Find where the given text appears and provide that cell's center as (X, Y) coordinate. 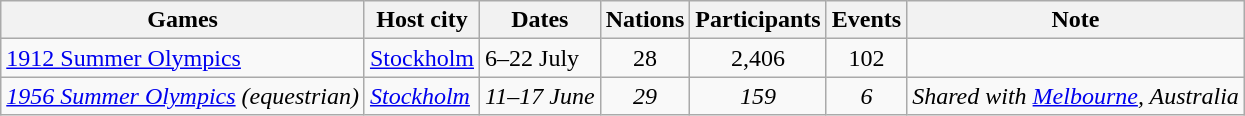
Host city (422, 20)
1956 Summer Olympics (equestrian) (183, 96)
11–17 June (540, 96)
6–22 July (540, 58)
Games (183, 20)
28 (645, 58)
Participants (758, 20)
Nations (645, 20)
2,406 (758, 58)
Shared with Melbourne, Australia (1076, 96)
Dates (540, 20)
Note (1076, 20)
1912 Summer Olympics (183, 58)
Events (866, 20)
159 (758, 96)
102 (866, 58)
29 (645, 96)
6 (866, 96)
